For the text-containing cell, return its midpoint in (X, Y) coordinate format. 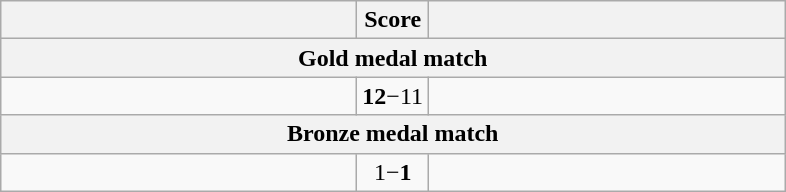
12−11 (393, 96)
Bronze medal match (393, 134)
Score (393, 20)
Gold medal match (393, 58)
1−1 (393, 172)
